Search for the cell housing the specified text and yield its [x, y] center coordinate. 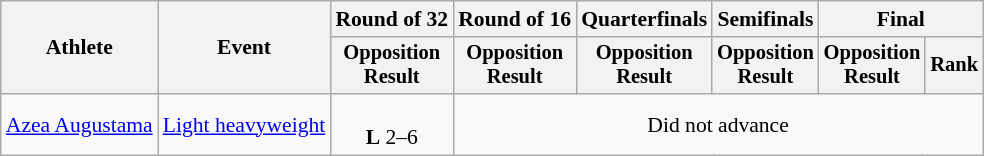
Light heavyweight [244, 124]
Azea Augustama [80, 124]
Event [244, 48]
Did not advance [718, 124]
Quarterfinals [644, 19]
Round of 16 [514, 19]
Rank [954, 66]
Round of 32 [392, 19]
Athlete [80, 48]
Final [901, 19]
Semifinals [766, 19]
L 2–6 [392, 124]
